Determine the [x, y] coordinate at the center of the cell enclosing the given text.  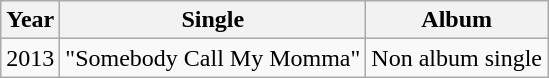
2013 [30, 58]
"Somebody Call My Momma" [213, 58]
Year [30, 20]
Non album single [457, 58]
Album [457, 20]
Single [213, 20]
